Capture the cell that displays the provided text and extract its (X, Y) central coordinate. 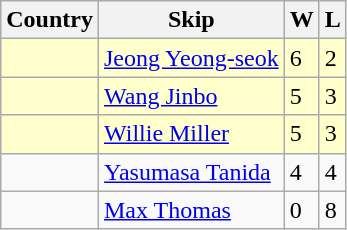
Yasumasa Tanida (191, 172)
W (302, 20)
6 (302, 58)
0 (302, 210)
Jeong Yeong-seok (191, 58)
L (332, 20)
8 (332, 210)
Skip (191, 20)
Country (50, 20)
2 (332, 58)
Willie Miller (191, 134)
Max Thomas (191, 210)
Wang Jinbo (191, 96)
